Capture the cell that displays the provided text and extract its [x, y] central coordinate. 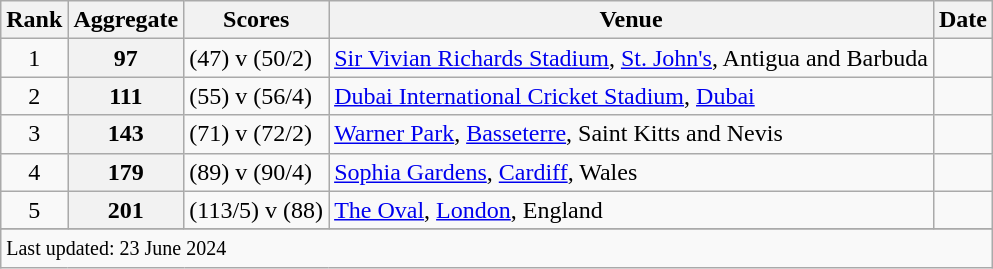
Date [962, 20]
111 [126, 96]
Sir Vivian Richards Stadium, St. John's, Antigua and Barbuda [632, 58]
3 [34, 134]
(55) v (56/4) [256, 96]
(113/5) v (88) [256, 210]
1 [34, 58]
Venue [632, 20]
2 [34, 96]
Last updated: 23 June 2024 [497, 248]
Sophia Gardens, Cardiff, Wales [632, 172]
Rank [34, 20]
179 [126, 172]
Aggregate [126, 20]
Scores [256, 20]
(71) v (72/2) [256, 134]
Dubai International Cricket Stadium, Dubai [632, 96]
201 [126, 210]
(89) v (90/4) [256, 172]
4 [34, 172]
5 [34, 210]
(47) v (50/2) [256, 58]
Warner Park, Basseterre, Saint Kitts and Nevis [632, 134]
The Oval, London, England [632, 210]
97 [126, 58]
143 [126, 134]
